Locate the cell with the specified text and output its [X, Y] center coordinate. 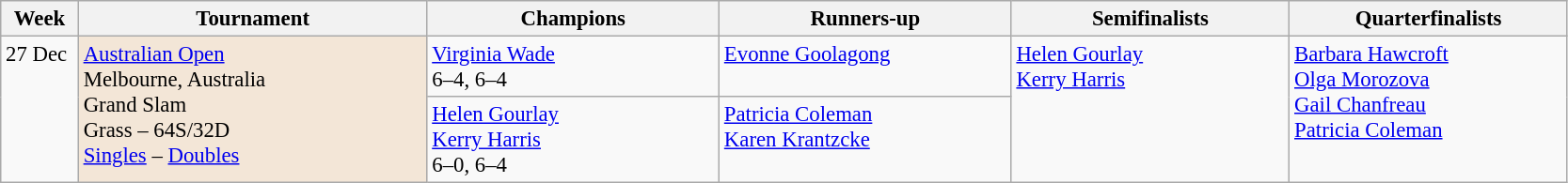
Champions [574, 19]
Helen Gourlay Kerry Harris 6–0, 6–4 [574, 140]
Barbara Hawcroft Olga Morozova Gail Chanfreau Patricia Coleman [1429, 110]
Patricia Coleman Karen Krantzcke [865, 140]
Australian OpenMelbourne, AustraliaGrand SlamGrass – 64S/32DSingles – Doubles [252, 110]
Virginia Wade 6–4, 6–4 [574, 68]
Quarterfinalists [1429, 19]
Helen Gourlay Kerry Harris [1150, 110]
Evonne Goolagong [865, 68]
Week [40, 19]
Semifinalists [1150, 19]
27 Dec [40, 110]
Tournament [252, 19]
Runners-up [865, 19]
